Locate the cell with the specified text and output its (X, Y) center coordinate. 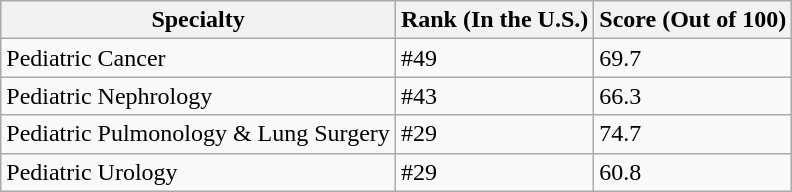
Score (Out of 100) (693, 20)
Pediatric Urology (198, 172)
Pediatric Pulmonology & Lung Surgery (198, 134)
#43 (494, 96)
66.3 (693, 96)
#49 (494, 58)
60.8 (693, 172)
Pediatric Cancer (198, 58)
Pediatric Nephrology (198, 96)
Specialty (198, 20)
69.7 (693, 58)
74.7 (693, 134)
Rank (In the U.S.) (494, 20)
